Determine the [x, y] coordinate at the center of the cell enclosing the given text.  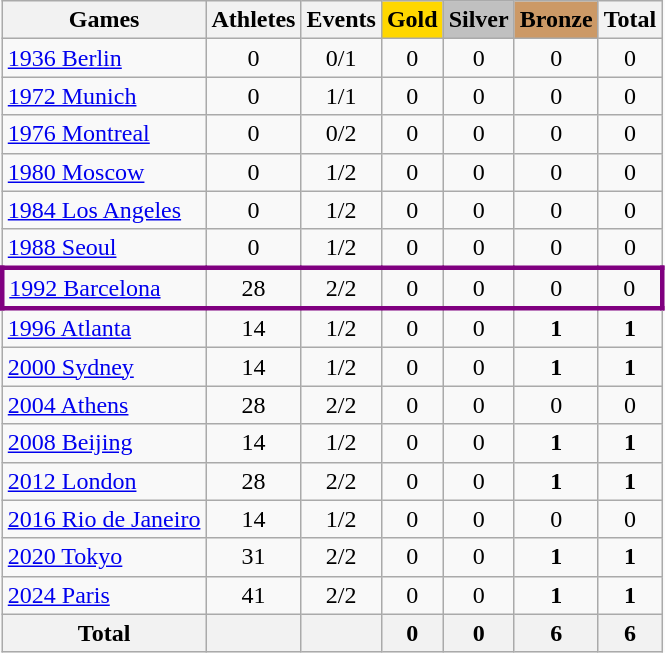
2000 Sydney [104, 367]
Bronze [556, 20]
2004 Athens [104, 405]
1996 Atlanta [104, 328]
0/2 [341, 134]
1992 Barcelona [104, 288]
Gold [412, 20]
2016 Rio de Janeiro [104, 519]
1980 Moscow [104, 172]
2012 London [104, 481]
0/1 [341, 58]
2024 Paris [104, 595]
41 [254, 595]
2020 Tokyo [104, 557]
Athletes [254, 20]
Games [104, 20]
2008 Beijing [104, 443]
1984 Los Angeles [104, 210]
1936 Berlin [104, 58]
1/1 [341, 96]
1988 Seoul [104, 248]
1972 Munich [104, 96]
1976 Montreal [104, 134]
31 [254, 557]
Silver [478, 20]
Events [341, 20]
